Return the [x, y] coordinate for the center point of the cell that contains the specified text.  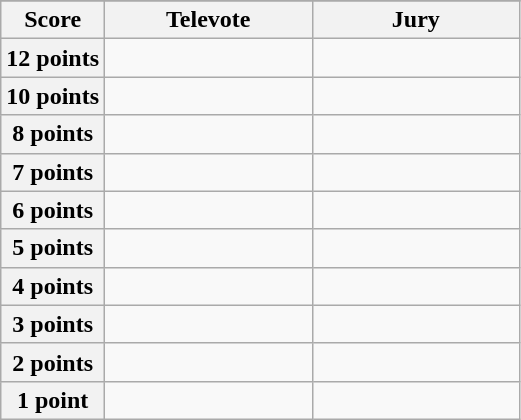
2 points [53, 362]
3 points [53, 324]
Televote [209, 20]
4 points [53, 286]
12 points [53, 58]
8 points [53, 134]
10 points [53, 96]
1 point [53, 400]
7 points [53, 172]
5 points [53, 248]
Jury [416, 20]
Score [53, 20]
6 points [53, 210]
